Search for the cell housing the specified text and yield its [X, Y] center coordinate. 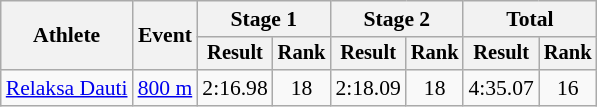
16 [568, 88]
Total [530, 19]
Event [166, 36]
Stage 2 [396, 19]
Relaksa Dauti [67, 88]
Athlete [67, 36]
2:16.98 [234, 88]
2:18.09 [368, 88]
Stage 1 [264, 19]
800 m [166, 88]
4:35.07 [500, 88]
